Extract the (x, y) coordinate from the center of the cell holding the provided text.  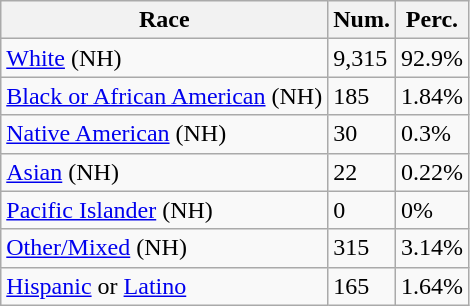
92.9% (432, 58)
0 (362, 210)
Native American (NH) (164, 134)
165 (362, 286)
Other/Mixed (NH) (164, 248)
1.64% (432, 286)
0.3% (432, 134)
0% (432, 210)
Pacific Islander (NH) (164, 210)
0.22% (432, 172)
Hispanic or Latino (164, 286)
9,315 (362, 58)
Race (164, 20)
Perc. (432, 20)
White (NH) (164, 58)
22 (362, 172)
Num. (362, 20)
315 (362, 248)
Asian (NH) (164, 172)
3.14% (432, 248)
185 (362, 96)
1.84% (432, 96)
Black or African American (NH) (164, 96)
30 (362, 134)
